Return the [x, y] coordinate for the center point of the cell that contains the specified text.  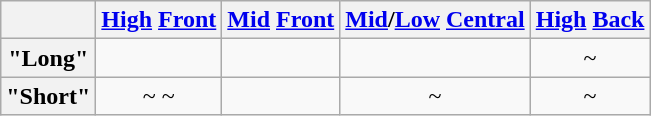
High Front [159, 20]
"Long" [48, 58]
~ ~ [159, 96]
Mid Front [281, 20]
"Short" [48, 96]
Mid/Low Central [435, 20]
High Back [590, 20]
